For the text-containing cell, return its midpoint in [X, Y] coordinate format. 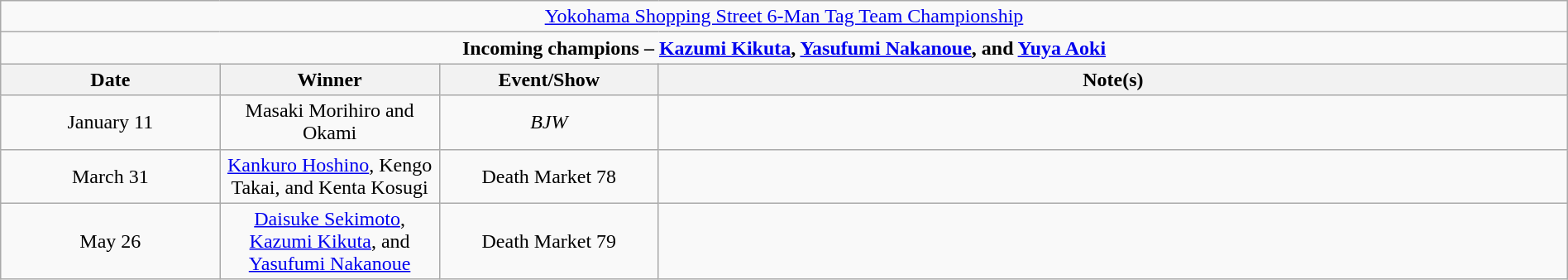
Death Market 78 [549, 176]
May 26 [111, 241]
January 11 [111, 123]
Daisuke Sekimoto, Kazumi Kikuta, and Yasufumi Nakanoue [329, 241]
Incoming champions – Kazumi Kikuta, Yasufumi Nakanoue, and Yuya Aoki [784, 48]
March 31 [111, 176]
Yokohama Shopping Street 6-Man Tag Team Championship [784, 17]
Winner [329, 80]
Note(s) [1113, 80]
Masaki Morihiro and Okami [329, 123]
Death Market 79 [549, 241]
Event/Show [549, 80]
Kankuro Hoshino, Kengo Takai, and Kenta Kosugi [329, 176]
BJW [549, 123]
Date [111, 80]
